Capture the cell that displays the provided text and extract its (x, y) central coordinate. 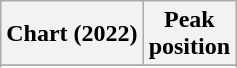
Peakposition (189, 34)
Chart (2022) (72, 34)
